Search for the cell housing the specified text and yield its (x, y) center coordinate. 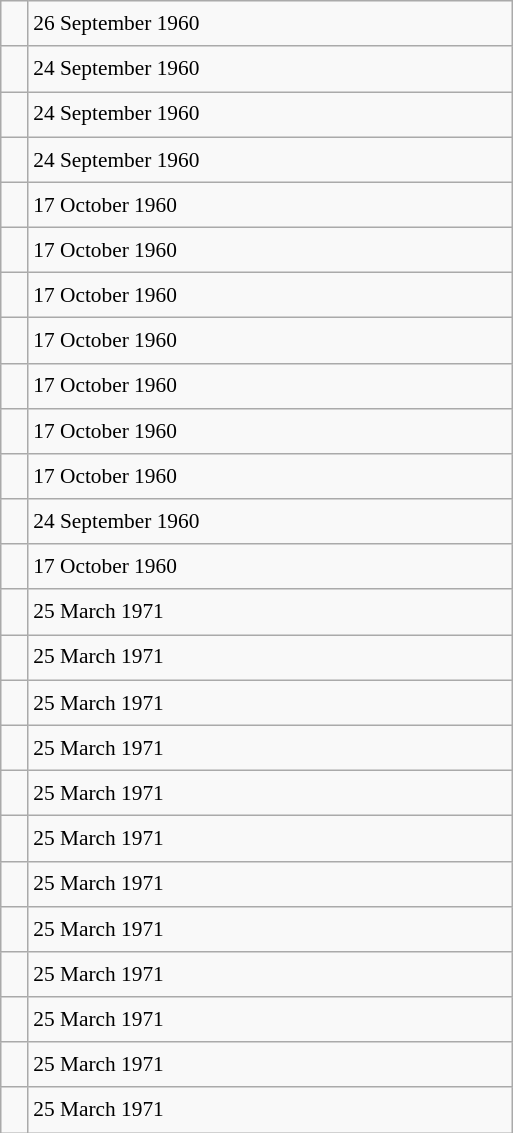
26 September 1960 (270, 24)
